Output the (x, y) coordinate of the center of the cell containing the given text.  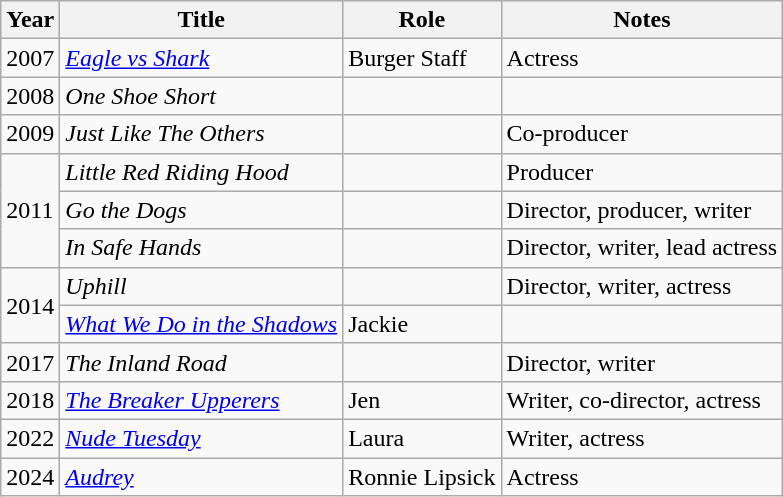
Burger Staff (422, 58)
2007 (30, 58)
Eagle vs Shark (202, 58)
Go the Dogs (202, 210)
Ronnie Lipsick (422, 477)
Title (202, 20)
2008 (30, 96)
Nude Tuesday (202, 438)
Jackie (422, 324)
Role (422, 20)
2011 (30, 210)
Jen (422, 400)
Director, writer, lead actress (642, 248)
One Shoe Short (202, 96)
2018 (30, 400)
Audrey (202, 477)
2014 (30, 305)
Director, producer, writer (642, 210)
2017 (30, 362)
Notes (642, 20)
Producer (642, 172)
Laura (422, 438)
Writer, co-director, actress (642, 400)
Year (30, 20)
What We Do in the Shadows (202, 324)
Co-producer (642, 134)
Writer, actress (642, 438)
Director, writer (642, 362)
2024 (30, 477)
Little Red Riding Hood (202, 172)
In Safe Hands (202, 248)
Director, writer, actress (642, 286)
The Inland Road (202, 362)
Uphill (202, 286)
Just Like The Others (202, 134)
The Breaker Upperers (202, 400)
2022 (30, 438)
2009 (30, 134)
